Pinpoint the cell where the given text exists, returning its (x, y) midpoint coordinate. 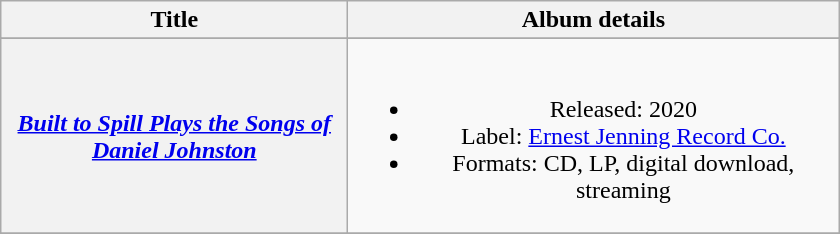
Album details (594, 20)
Title (174, 20)
Released: 2020Label: Ernest Jenning Record Co.Formats: CD, LP, digital download, streaming (594, 136)
Built to Spill Plays the Songs of Daniel Johnston (174, 136)
